Identify which cell holds the provided text, then report its (x, y) central coordinate. 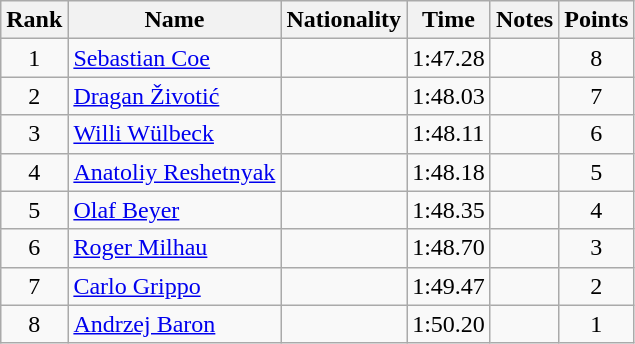
Notes (524, 20)
Rank (34, 20)
1:48.35 (449, 210)
Sebastian Coe (174, 58)
Anatoliy Reshetnyak (174, 172)
1:50.20 (449, 324)
Name (174, 20)
1:48.03 (449, 96)
Points (596, 20)
1:49.47 (449, 286)
Nationality (344, 20)
Olaf Beyer (174, 210)
1:48.18 (449, 172)
Willi Wülbeck (174, 134)
Time (449, 20)
1:48.11 (449, 134)
1:48.70 (449, 248)
1:47.28 (449, 58)
Carlo Grippo (174, 286)
Roger Milhau (174, 248)
Dragan Životić (174, 96)
Andrzej Baron (174, 324)
